Output the (X, Y) coordinate of the center of the cell containing the given text.  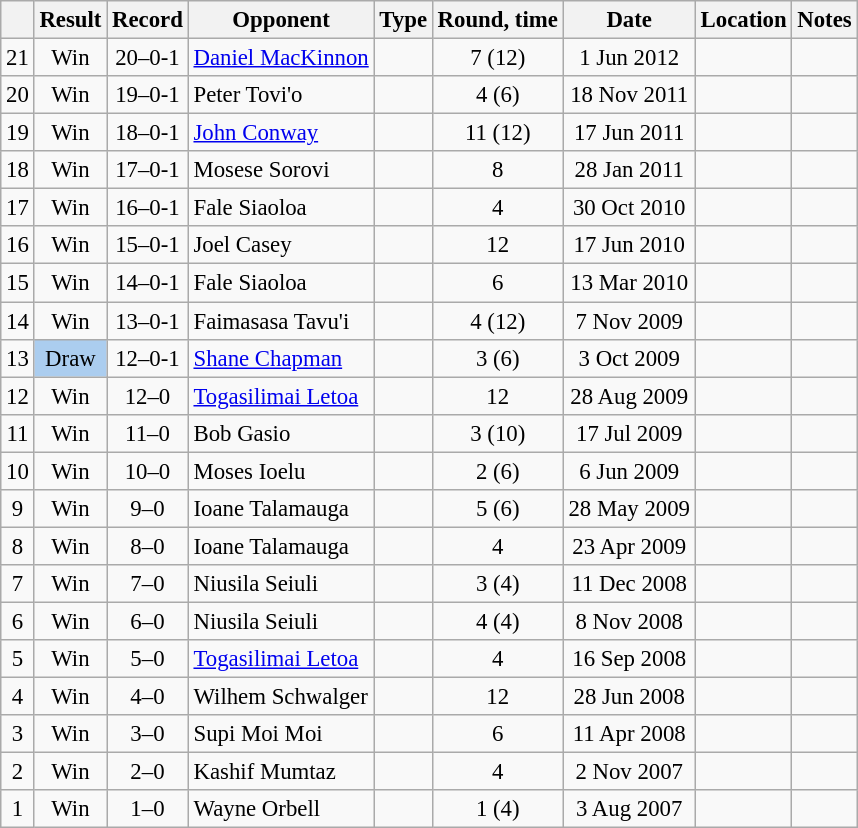
13 Mar 2010 (629, 283)
Supi Moi Moi (281, 734)
Faimasasa Tavu'i (281, 321)
Daniel MacKinnon (281, 58)
4 (6) (498, 95)
11 (18, 433)
17 Jun 2011 (629, 133)
19 (18, 133)
20–0-1 (148, 58)
18 (18, 170)
Peter Tovi'o (281, 95)
15 (18, 283)
20 (18, 95)
3–0 (148, 734)
14–0-1 (148, 283)
11 Apr 2008 (629, 734)
Result (70, 20)
3 (4) (498, 584)
17–0-1 (148, 170)
Wayne Orbell (281, 809)
10–0 (148, 471)
5 (6) (498, 509)
Bob Gasio (281, 433)
13–0-1 (148, 321)
Mosese Sorovi (281, 170)
4 (12) (498, 321)
Kashif Mumtaz (281, 772)
1 (18, 809)
8 Nov 2008 (629, 621)
5 (18, 659)
1–0 (148, 809)
14 (18, 321)
7 (18, 584)
7 (12) (498, 58)
Type (403, 20)
Joel Casey (281, 245)
Moses Ioelu (281, 471)
11 Dec 2008 (629, 584)
6–0 (148, 621)
18–0-1 (148, 133)
16–0-1 (148, 208)
10 (18, 471)
Notes (824, 20)
4 (4) (498, 621)
28 Aug 2009 (629, 396)
17 Jun 2010 (629, 245)
17 Jul 2009 (629, 433)
1 (4) (498, 809)
2 (6) (498, 471)
3 (18, 734)
28 Jan 2011 (629, 170)
21 (18, 58)
19–0-1 (148, 95)
30 Oct 2010 (629, 208)
17 (18, 208)
Date (629, 20)
4–0 (148, 697)
3 (10) (498, 433)
Location (744, 20)
16 Sep 2008 (629, 659)
7–0 (148, 584)
John Conway (281, 133)
7 Nov 2009 (629, 321)
15–0-1 (148, 245)
Shane Chapman (281, 358)
6 Jun 2009 (629, 471)
Wilhem Schwalger (281, 697)
5–0 (148, 659)
28 May 2009 (629, 509)
Record (148, 20)
23 Apr 2009 (629, 546)
3 Oct 2009 (629, 358)
18 Nov 2011 (629, 95)
2 (18, 772)
3 Aug 2007 (629, 809)
Draw (70, 358)
11–0 (148, 433)
9 (18, 509)
9–0 (148, 509)
12–0 (148, 396)
12–0-1 (148, 358)
Round, time (498, 20)
8–0 (148, 546)
Opponent (281, 20)
1 Jun 2012 (629, 58)
11 (12) (498, 133)
28 Jun 2008 (629, 697)
13 (18, 358)
2 Nov 2007 (629, 772)
16 (18, 245)
2–0 (148, 772)
3 (6) (498, 358)
